Search for the cell housing the specified text and yield its [x, y] center coordinate. 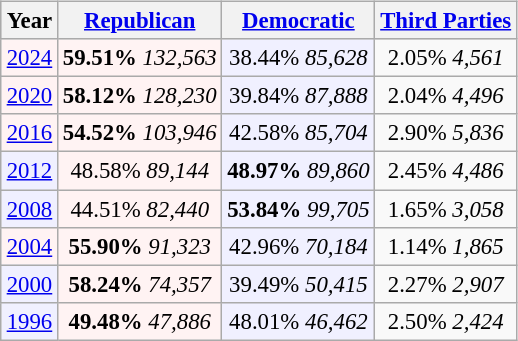
39.49% 50,415 [298, 284]
2012 [29, 171]
55.90% 91,323 [140, 246]
54.52% 103,946 [140, 133]
2.90% 5,836 [446, 133]
58.12% 128,230 [140, 96]
2.45% 4,486 [446, 171]
Democratic [298, 21]
48.01% 46,462 [298, 321]
Year [29, 21]
48.97% 89,860 [298, 171]
2016 [29, 133]
1.65% 3,058 [446, 209]
2020 [29, 96]
39.84% 87,888 [298, 96]
1996 [29, 321]
Republican [140, 21]
2008 [29, 209]
42.58% 85,704 [298, 133]
58.24% 74,357 [140, 284]
53.84% 99,705 [298, 209]
2024 [29, 58]
2.27% 2,907 [446, 284]
49.48% 47,886 [140, 321]
1.14% 1,865 [446, 246]
48.58% 89,144 [140, 171]
59.51% 132,563 [140, 58]
2004 [29, 246]
Third Parties [446, 21]
42.96% 70,184 [298, 246]
2.50% 2,424 [446, 321]
2000 [29, 284]
2.04% 4,496 [446, 96]
44.51% 82,440 [140, 209]
38.44% 85,628 [298, 58]
2.05% 4,561 [446, 58]
